Output the (X, Y) coordinate of the center of the cell containing the given text.  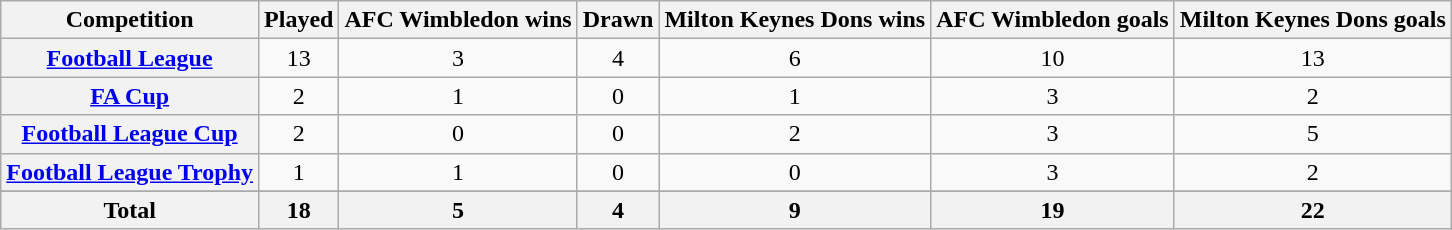
Football League Cup (130, 134)
Total (130, 210)
FA Cup (130, 96)
Drawn (618, 20)
19 (1053, 210)
Milton Keynes Dons wins (795, 20)
18 (299, 210)
AFC Wimbledon goals (1053, 20)
Competition (130, 20)
Football League (130, 58)
Football League Trophy (130, 172)
Milton Keynes Dons goals (1312, 20)
Played (299, 20)
22 (1312, 210)
10 (1053, 58)
9 (795, 210)
6 (795, 58)
AFC Wimbledon wins (458, 20)
